Provide the (x, y) coordinate of the cell's center where the given text is located.  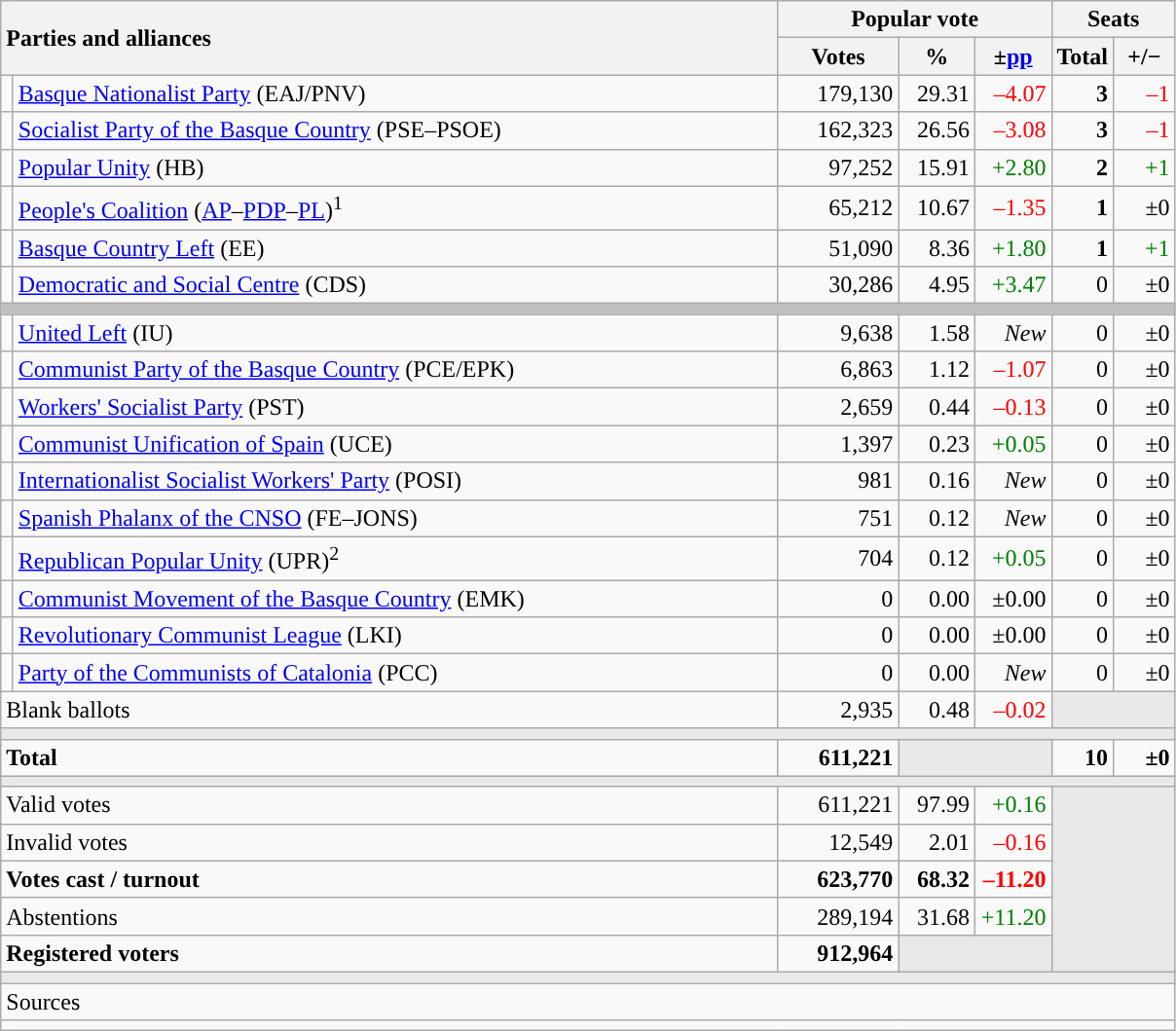
Valid votes (389, 805)
2 (1083, 167)
97,252 (838, 167)
162,323 (838, 130)
97.99 (937, 805)
Revolutionary Communist League (LKI) (395, 636)
1.12 (937, 370)
Abstentions (389, 916)
10 (1083, 757)
12,549 (838, 842)
People's Coalition (AP–PDP–PL)1 (395, 208)
Votes (838, 56)
Internationalist Socialist Workers' Party (POSI) (395, 481)
Spanish Phalanx of the CNSO (FE–JONS) (395, 518)
+0.16 (1012, 805)
–0.02 (1012, 710)
Popular Unity (HB) (395, 167)
289,194 (838, 916)
–0.13 (1012, 407)
6,863 (838, 370)
751 (838, 518)
9,638 (838, 333)
–1.07 (1012, 370)
15.91 (937, 167)
1,397 (838, 444)
8.36 (937, 248)
0.16 (937, 481)
Seats (1114, 19)
% (937, 56)
Party of the Communists of Catalonia (PCC) (395, 673)
179,130 (838, 93)
Registered voters (389, 953)
4.95 (937, 285)
–4.07 (1012, 93)
0.44 (937, 407)
Workers' Socialist Party (PST) (395, 407)
+1.80 (1012, 248)
0.23 (937, 444)
+3.47 (1012, 285)
Blank ballots (389, 710)
0.48 (937, 710)
65,212 (838, 208)
–0.16 (1012, 842)
68.32 (937, 879)
±pp (1012, 56)
10.67 (937, 208)
2.01 (937, 842)
Socialist Party of the Basque Country (PSE–PSOE) (395, 130)
1.58 (937, 333)
2,659 (838, 407)
30,286 (838, 285)
912,964 (838, 953)
704 (838, 559)
–1.35 (1012, 208)
Communist Unification of Spain (UCE) (395, 444)
+11.20 (1012, 916)
+/− (1145, 56)
United Left (IU) (395, 333)
Parties and alliances (389, 38)
Invalid votes (389, 842)
Basque Nationalist Party (EAJ/PNV) (395, 93)
+2.80 (1012, 167)
Basque Country Left (EE) (395, 248)
981 (838, 481)
Sources (588, 1002)
Democratic and Social Centre (CDS) (395, 285)
2,935 (838, 710)
51,090 (838, 248)
Votes cast / turnout (389, 879)
–3.08 (1012, 130)
Communist Movement of the Basque Country (EMK) (395, 599)
29.31 (937, 93)
31.68 (937, 916)
–11.20 (1012, 879)
26.56 (937, 130)
623,770 (838, 879)
Popular vote (915, 19)
Republican Popular Unity (UPR)2 (395, 559)
Communist Party of the Basque Country (PCE/EPK) (395, 370)
